Return the (X, Y) coordinate for the center point of the cell that contains the specified text.  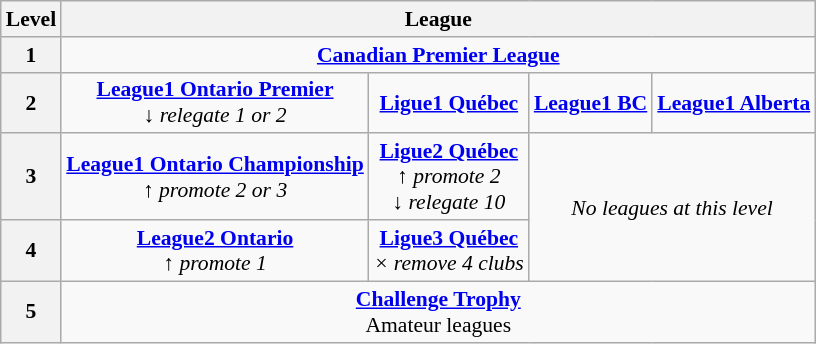
League1 BC (590, 102)
Ligue3 Québec× remove 4 clubs (449, 250)
Canadian Premier League (438, 55)
3 (31, 178)
4 (31, 250)
League (438, 19)
2 (31, 102)
1 (31, 55)
League1 Ontario Premier↓ relegate 1 or 2 (215, 102)
Ligue2 Québec↑ promote 2↓ relegate 10 (449, 178)
5 (31, 312)
Challenge TrophyAmateur leagues (438, 312)
League1 Alberta (734, 102)
Level (31, 19)
Ligue1 Québec (449, 102)
League2 Ontario↑ promote 1 (215, 250)
League1 Ontario Championship↑ promote 2 or 3 (215, 178)
No leagues at this level (672, 208)
